For the text-containing cell, return its midpoint in [X, Y] coordinate format. 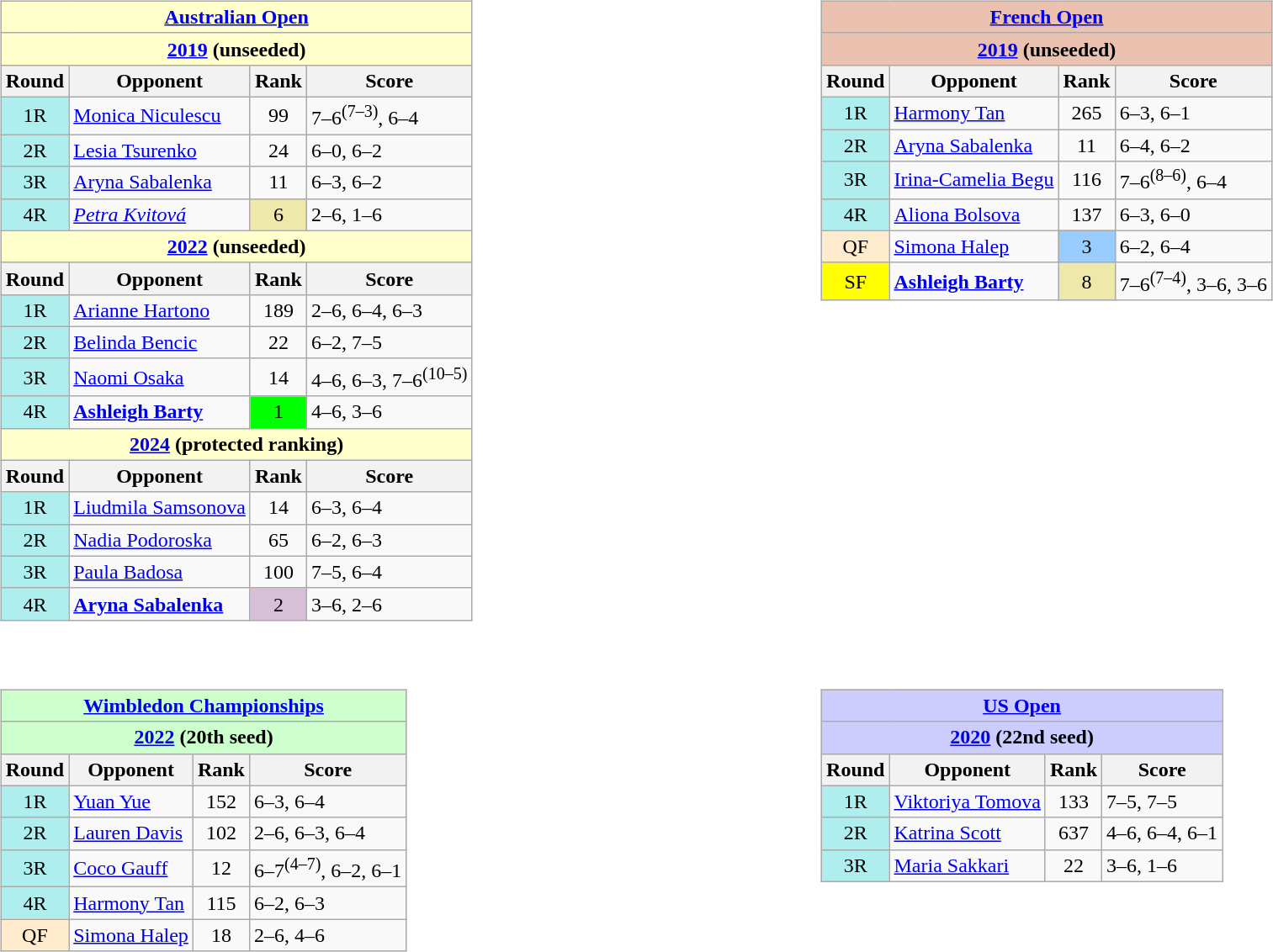
6–4, 6–2 [1193, 145]
133 [1074, 801]
Katrina Scott [968, 833]
3–6, 1–6 [1163, 865]
6 [278, 214]
24 [278, 151]
4–6, 3–6 [390, 412]
Petra Kvitová [160, 214]
18 [220, 935]
265 [1087, 113]
6–7(4–7), 6–2, 6–1 [327, 868]
6–2, 7–5 [390, 342]
6–3, 6–0 [1193, 214]
Yuan Yue [131, 801]
7–5, 6–4 [390, 572]
Aliona Bolsova [974, 214]
Wimbledon Championships [204, 706]
Viktoriya Tomova [968, 801]
65 [278, 540]
Naomi Osaka [160, 377]
2022 (unseeded) [236, 246]
Lesia Tsurenko [160, 151]
102 [220, 833]
99 [278, 116]
French Open [1047, 17]
2020 (22nd seed) [1022, 738]
6–3, 6–1 [1193, 113]
2–6, 4–6 [327, 935]
2024 (protected ranking) [236, 444]
Lauren Davis [131, 833]
Monica Niculescu [160, 116]
7–6(7–3), 6–4 [390, 116]
Australian Open [236, 17]
Irina-Camelia Begu [974, 180]
7–6(7–4), 3–6, 3–6 [1193, 281]
US Open [1022, 706]
637 [1074, 833]
2–6, 1–6 [390, 214]
2022 (20th seed) [204, 738]
3–6, 2–6 [390, 604]
4–6, 6–4, 6–1 [1163, 833]
Arianne Hartono [160, 310]
100 [278, 572]
Coco Gauff [131, 868]
7–5, 7–5 [1163, 801]
2–6, 6–4, 6–3 [390, 310]
115 [220, 903]
152 [220, 801]
137 [1087, 214]
1 [278, 412]
116 [1087, 180]
189 [278, 310]
2–6, 6–3, 6–4 [327, 833]
Paula Badosa [160, 572]
12 [220, 868]
6–0, 6–2 [390, 151]
8 [1087, 281]
6–3, 6–2 [390, 182]
7–6(8–6), 6–4 [1193, 180]
6–2, 6–4 [1193, 246]
3 [1087, 246]
Maria Sakkari [968, 865]
Nadia Podoroska [160, 540]
2 [278, 604]
4–6, 6–3, 7–6(10–5) [390, 377]
Liudmila Samsonova [160, 508]
SF [856, 281]
Belinda Bencic [160, 342]
